Detect which cell encompasses the target text, then output its (x, y) center coordinate. 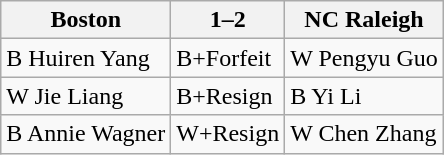
B+Forfeit (228, 58)
Boston (86, 20)
B Huiren Yang (86, 58)
1–2 (228, 20)
B Yi Li (364, 96)
B+Resign (228, 96)
W Chen Zhang (364, 134)
W Jie Liang (86, 96)
W Pengyu Guo (364, 58)
NC Raleigh (364, 20)
B Annie Wagner (86, 134)
W+Resign (228, 134)
